From the cell containing the given text, extract its center point as [x, y] coordinate. 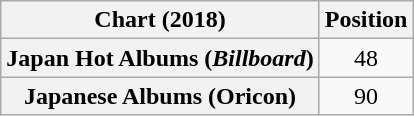
90 [366, 96]
Japan Hot Albums (Billboard) [160, 58]
Position [366, 20]
48 [366, 58]
Japanese Albums (Oricon) [160, 96]
Chart (2018) [160, 20]
